Scan for the cell matching the given text and deliver its [x, y] coordinate at center. 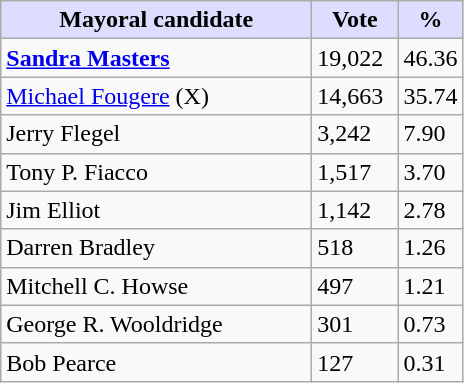
Vote [355, 20]
497 [355, 286]
Mayoral candidate [156, 20]
0.31 [430, 362]
127 [355, 362]
301 [355, 324]
19,022 [355, 58]
Sandra Masters [156, 58]
35.74 [430, 96]
2.78 [430, 210]
Jerry Flegel [156, 134]
Bob Pearce [156, 362]
1.26 [430, 248]
Darren Bradley [156, 248]
518 [355, 248]
14,663 [355, 96]
George R. Wooldridge [156, 324]
7.90 [430, 134]
1,142 [355, 210]
Jim Elliot [156, 210]
Tony P. Fiacco [156, 172]
1,517 [355, 172]
0.73 [430, 324]
1.21 [430, 286]
Michael Fougere (X) [156, 96]
46.36 [430, 58]
3,242 [355, 134]
Mitchell C. Howse [156, 286]
% [430, 20]
3.70 [430, 172]
